Output the [X, Y] coordinate of the center of the cell containing the given text.  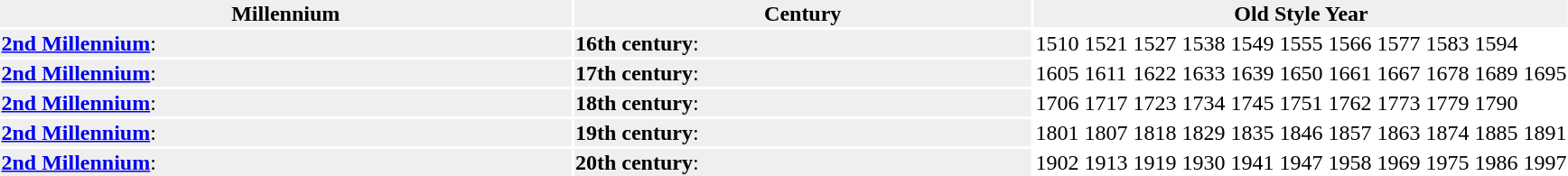
16th century: [802, 43]
1930 [1203, 162]
20th century: [802, 162]
1779 [1447, 103]
1689 [1496, 73]
1667 [1398, 73]
1583 [1447, 43]
1835 [1252, 133]
1751 [1301, 103]
1555 [1301, 43]
1773 [1398, 103]
1885 [1496, 133]
Century [802, 14]
1538 [1203, 43]
1790 [1496, 103]
1891 [1545, 133]
1594 [1496, 43]
1678 [1447, 73]
1829 [1203, 133]
1997 [1545, 162]
19th century: [802, 133]
1661 [1349, 73]
1857 [1349, 133]
1650 [1301, 73]
1549 [1252, 43]
1947 [1301, 162]
1975 [1447, 162]
1695 [1545, 73]
1717 [1106, 103]
1577 [1398, 43]
1566 [1349, 43]
1605 [1057, 73]
1958 [1349, 162]
1510 [1057, 43]
1633 [1203, 73]
1527 [1154, 43]
1818 [1154, 133]
Millennium [285, 14]
1902 [1057, 162]
1941 [1252, 162]
1969 [1398, 162]
1706 [1057, 103]
1745 [1252, 103]
1801 [1057, 133]
1521 [1106, 43]
1734 [1203, 103]
Old Style Year [1301, 14]
1986 [1496, 162]
1913 [1106, 162]
1919 [1154, 162]
1622 [1154, 73]
18th century: [802, 103]
1874 [1447, 133]
1762 [1349, 103]
1611 [1106, 73]
1639 [1252, 73]
1863 [1398, 133]
17th century: [802, 73]
1807 [1106, 133]
1723 [1154, 103]
1846 [1301, 133]
